Find where the given text appears and provide that cell's center as [x, y] coordinate. 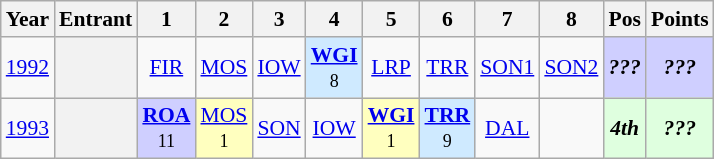
Pos [624, 19]
WGI1 [392, 128]
LRP [392, 68]
DAL [507, 128]
MOS1 [224, 128]
MOS [224, 68]
6 [448, 19]
3 [278, 19]
Year [28, 19]
1992 [28, 68]
ROA11 [166, 128]
1 [166, 19]
SON1 [507, 68]
WGI8 [334, 68]
TRR9 [448, 128]
4 [334, 19]
5 [392, 19]
TRR [448, 68]
SON2 [571, 68]
7 [507, 19]
2 [224, 19]
FIR [166, 68]
Points [680, 19]
Entrant [96, 19]
4th [624, 128]
8 [571, 19]
SON [278, 128]
1993 [28, 128]
